Search for the cell housing the specified text and yield its [x, y] center coordinate. 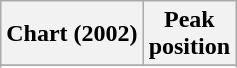
Peakposition [189, 34]
Chart (2002) [72, 34]
